Provide the (x, y) coordinate of the cell's center where the given text is located.  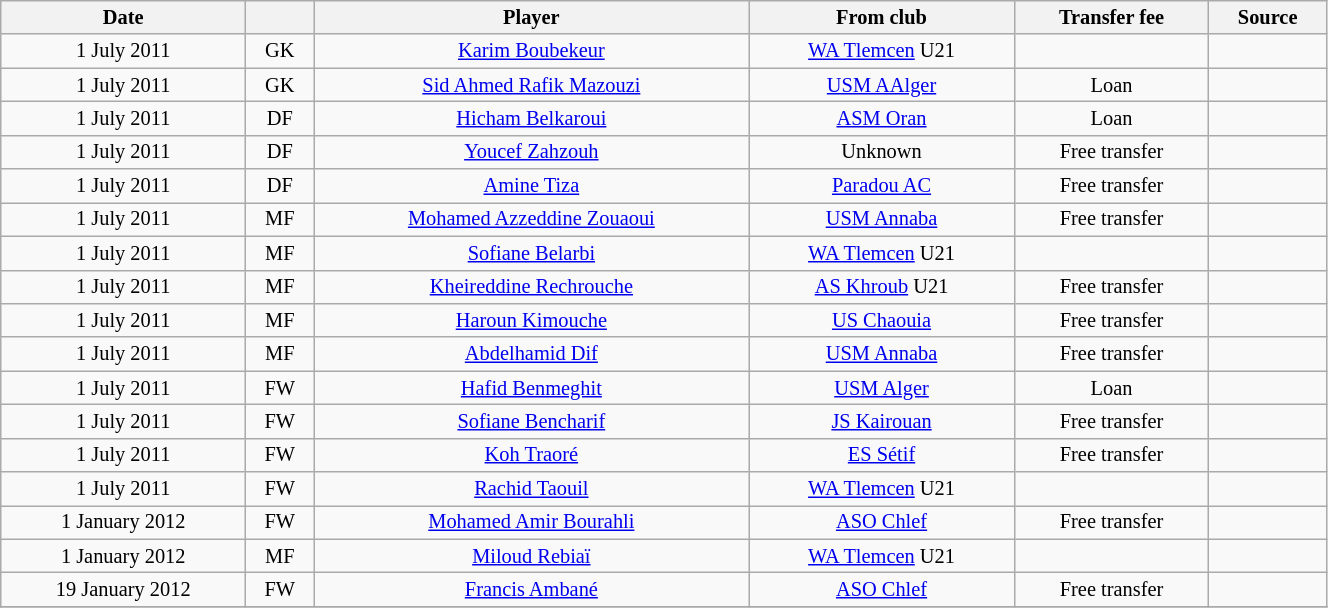
Koh Traoré (532, 455)
19 January 2012 (124, 589)
Player (532, 17)
JS Kairouan (882, 421)
Mohamed Azzeddine Zouaoui (532, 219)
Sid Ahmed Rafik Mazouzi (532, 85)
Hicham Belkaroui (532, 118)
US Chaouia (882, 320)
Kheireddine Rechrouche (532, 287)
Abdelhamid Dif (532, 354)
Miloud Rebiaï (532, 556)
Haroun Kimouche (532, 320)
Hafid Benmeghit (532, 388)
From club (882, 17)
ASM Oran (882, 118)
Francis Ambané (532, 589)
Sofiane Belarbi (532, 253)
Rachid Taouil (532, 489)
Mohamed Amir Bourahli (532, 522)
Date (124, 17)
ES Sétif (882, 455)
Karim Boubekeur (532, 51)
AS Khroub U21 (882, 287)
USM AAlger (882, 85)
Youcef Zahzouh (532, 152)
Amine Tiza (532, 186)
Sofiane Bencharif (532, 421)
Source (1268, 17)
Paradou AC (882, 186)
Unknown (882, 152)
Transfer fee (1112, 17)
USM Alger (882, 388)
